Capture the cell that displays the provided text and extract its [x, y] central coordinate. 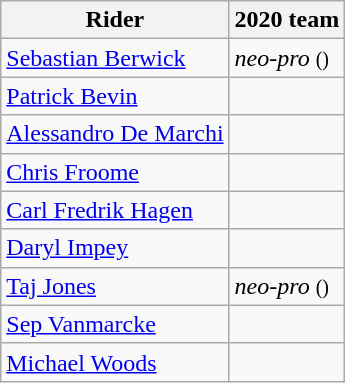
Patrick Bevin [115, 96]
Michael Woods [115, 362]
Rider [115, 20]
Sebastian Berwick [115, 58]
Carl Fredrik Hagen [115, 210]
Daryl Impey [115, 248]
Taj Jones [115, 286]
Alessandro De Marchi [115, 134]
Chris Froome [115, 172]
2020 team [287, 20]
Sep Vanmarcke [115, 324]
